From the cell containing the given text, extract its center point as (x, y) coordinate. 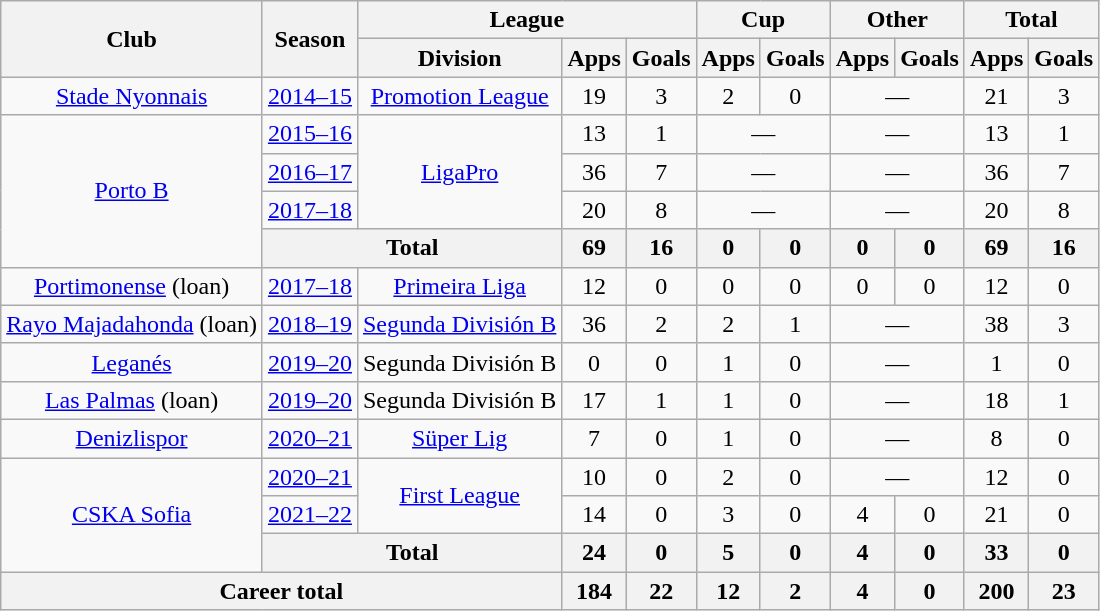
LigaPro (459, 172)
First League (459, 496)
10 (594, 477)
184 (594, 591)
Rayo Majadahonda (loan) (132, 324)
23 (1064, 591)
Other (897, 20)
33 (996, 553)
Promotion League (459, 96)
Primeira Liga (459, 286)
Season (310, 39)
5 (728, 553)
Career total (282, 591)
22 (661, 591)
38 (996, 324)
Leganés (132, 362)
Club (132, 39)
14 (594, 515)
17 (594, 400)
Portimonense (loan) (132, 286)
2015–16 (310, 134)
2014–15 (310, 96)
19 (594, 96)
Denizlispor (132, 438)
CSKA Sofia (132, 515)
200 (996, 591)
League (526, 20)
2021–22 (310, 515)
2018–19 (310, 324)
24 (594, 553)
2016–17 (310, 172)
Cup (763, 20)
Division (459, 58)
Las Palmas (loan) (132, 400)
Stade Nyonnais (132, 96)
Porto B (132, 191)
18 (996, 400)
Süper Lig (459, 438)
